Provide the (X, Y) coordinate of the cell's center where the given text is located.  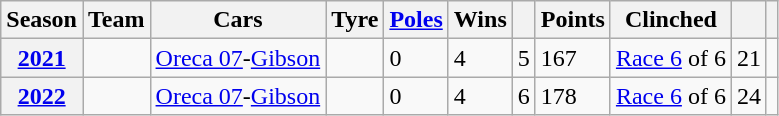
Clinched (670, 20)
21 (748, 58)
178 (572, 96)
Poles (416, 20)
6 (524, 96)
2022 (42, 96)
167 (572, 58)
5 (524, 58)
Season (42, 20)
24 (748, 96)
Points (572, 20)
Wins (480, 20)
Tyre (355, 20)
Cars (238, 20)
Team (116, 20)
2021 (42, 58)
